Provide the [x, y] coordinate of the cell's center where the given text is located.  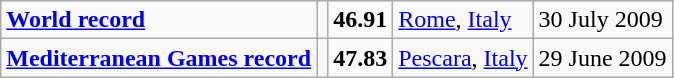
World record [159, 20]
Rome, Italy [463, 20]
46.91 [360, 20]
Pescara, Italy [463, 58]
Mediterranean Games record [159, 58]
30 July 2009 [602, 20]
47.83 [360, 58]
29 June 2009 [602, 58]
